Identify which cell holds the provided text, then report its [X, Y] central coordinate. 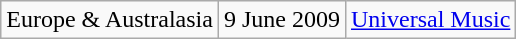
9 June 2009 [282, 20]
Europe & Australasia [110, 20]
Universal Music [430, 20]
